Detect which cell encompasses the target text, then output its (X, Y) center coordinate. 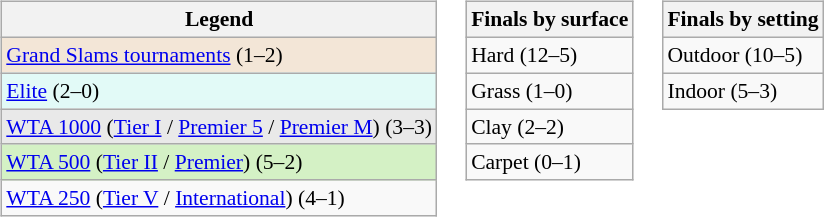
Finals by setting (742, 20)
Grass (1–0) (550, 91)
Carpet (0–1) (550, 162)
WTA 500 (Tier II / Premier) (5–2) (219, 162)
Outdoor (10–5) (742, 55)
Finals by surface (550, 20)
Clay (2–2) (550, 127)
Elite (2–0) (219, 91)
WTA 1000 (Tier I / Premier 5 / Premier M) (3–3) (219, 127)
Hard (12–5) (550, 55)
Grand Slams tournaments (1–2) (219, 55)
Indoor (5–3) (742, 91)
WTA 250 (Tier V / International) (4–1) (219, 198)
Legend (219, 20)
